Scan for the cell matching the given text and deliver its [X, Y] coordinate at center. 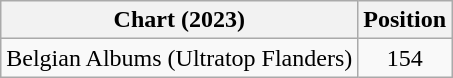
154 [405, 58]
Position [405, 20]
Belgian Albums (Ultratop Flanders) [180, 58]
Chart (2023) [180, 20]
